Provide the [X, Y] coordinate of the cell's center where the given text is located.  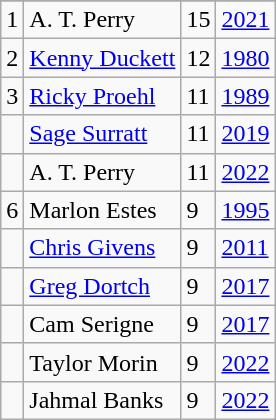
Taylor Morin [102, 362]
2011 [246, 248]
12 [198, 58]
3 [12, 96]
Greg Dortch [102, 286]
15 [198, 20]
1980 [246, 58]
1989 [246, 96]
Jahmal Banks [102, 400]
2 [12, 58]
Marlon Estes [102, 210]
Chris Givens [102, 248]
2021 [246, 20]
Cam Serigne [102, 324]
Ricky Proehl [102, 96]
Kenny Duckett [102, 58]
1 [12, 20]
Sage Surratt [102, 134]
2019 [246, 134]
1995 [246, 210]
6 [12, 210]
